Capture the cell that displays the provided text and extract its [X, Y] central coordinate. 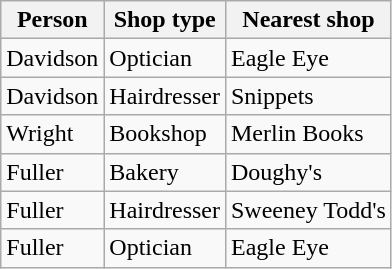
Snippets [308, 96]
Bakery [165, 172]
Bookshop [165, 134]
Merlin Books [308, 134]
Wright [52, 134]
Doughy's [308, 172]
Shop type [165, 20]
Person [52, 20]
Nearest shop [308, 20]
Sweeney Todd's [308, 210]
